Scan for the cell matching the given text and deliver its (x, y) coordinate at center. 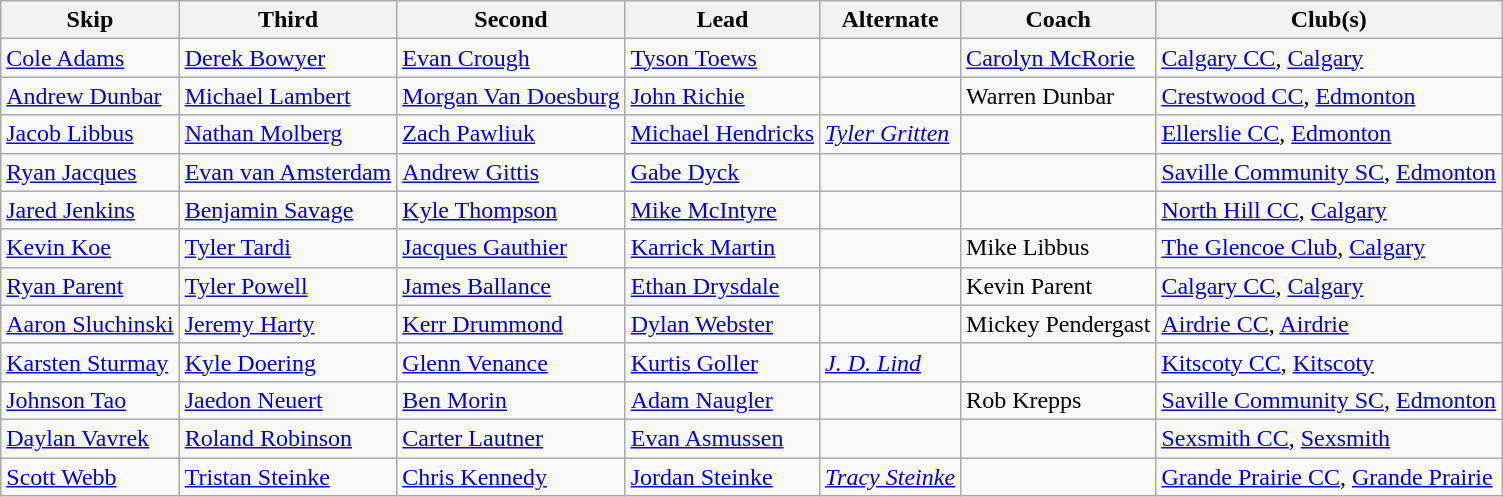
Grande Prairie CC, Grande Prairie (1329, 477)
Lead (722, 20)
Warren Dunbar (1058, 96)
Mike McIntyre (722, 210)
Skip (90, 20)
Aaron Sluchinski (90, 324)
Ryan Parent (90, 286)
Kyle Doering (288, 362)
Jared Jenkins (90, 210)
Tristan Steinke (288, 477)
North Hill CC, Calgary (1329, 210)
J. D. Lind (890, 362)
John Richie (722, 96)
Dylan Webster (722, 324)
Rob Krepps (1058, 400)
Morgan Van Doesburg (511, 96)
Alternate (890, 20)
Evan van Amsterdam (288, 172)
Roland Robinson (288, 438)
Benjamin Savage (288, 210)
Kerr Drummond (511, 324)
Kurtis Goller (722, 362)
Evan Asmussen (722, 438)
Tracy Steinke (890, 477)
Ben Morin (511, 400)
Karsten Sturmay (90, 362)
Second (511, 20)
Carter Lautner (511, 438)
Coach (1058, 20)
Glenn Venance (511, 362)
Andrew Dunbar (90, 96)
Kevin Parent (1058, 286)
Sexsmith CC, Sexsmith (1329, 438)
Airdrie CC, Airdrie (1329, 324)
Gabe Dyck (722, 172)
Mickey Pendergast (1058, 324)
Club(s) (1329, 20)
Michael Hendricks (722, 134)
Michael Lambert (288, 96)
Evan Crough (511, 58)
Crestwood CC, Edmonton (1329, 96)
Adam Naugler (722, 400)
Derek Bowyer (288, 58)
Tyler Gritten (890, 134)
Jacob Libbus (90, 134)
Tyler Powell (288, 286)
Zach Pawliuk (511, 134)
Chris Kennedy (511, 477)
Jacques Gauthier (511, 248)
Cole Adams (90, 58)
Carolyn McRorie (1058, 58)
Nathan Molberg (288, 134)
Ethan Drysdale (722, 286)
Tyler Tardi (288, 248)
The Glencoe Club, Calgary (1329, 248)
Ryan Jacques (90, 172)
Tyson Toews (722, 58)
James Ballance (511, 286)
Jaedon Neuert (288, 400)
Kyle Thompson (511, 210)
Kitscoty CC, Kitscoty (1329, 362)
Jeremy Harty (288, 324)
Johnson Tao (90, 400)
Jordan Steinke (722, 477)
Kevin Koe (90, 248)
Karrick Martin (722, 248)
Daylan Vavrek (90, 438)
Ellerslie CC, Edmonton (1329, 134)
Scott Webb (90, 477)
Mike Libbus (1058, 248)
Andrew Gittis (511, 172)
Third (288, 20)
